Provide the (x, y) coordinate of the cell's center where the given text is located.  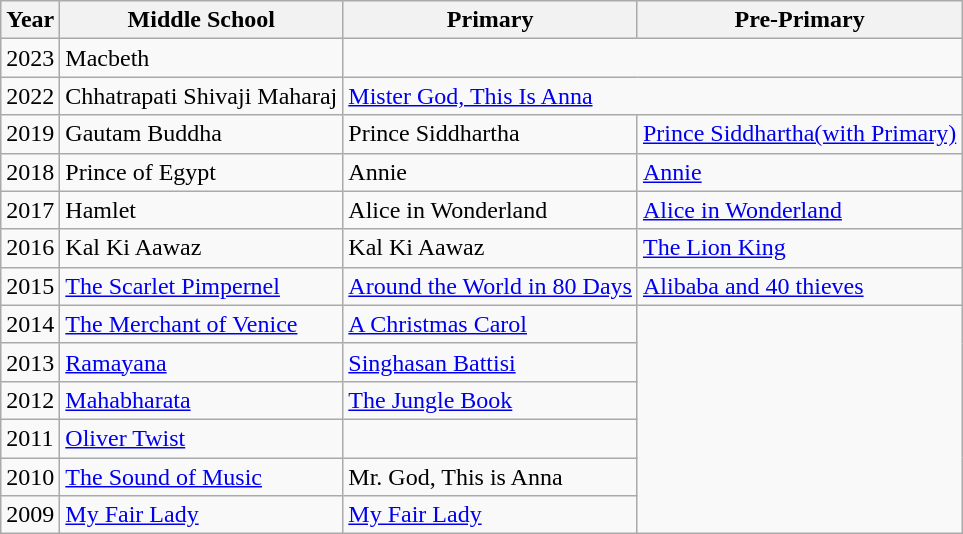
Primary (490, 20)
Chhatrapati Shivaji Maharaj (202, 96)
Prince Siddhartha (490, 134)
Alibaba and 40 thieves (799, 286)
The Scarlet Pimpernel (202, 286)
2011 (30, 438)
2018 (30, 172)
The Sound of Music (202, 477)
Mr. God, This is Anna (490, 477)
2013 (30, 362)
2009 (30, 515)
2022 (30, 96)
Prince of Egypt (202, 172)
2016 (30, 248)
Singhasan Battisi (490, 362)
2012 (30, 400)
A Christmas Carol (490, 324)
2015 (30, 286)
Oliver Twist (202, 438)
Around the World in 80 Days (490, 286)
Hamlet (202, 210)
Ramayana (202, 362)
The Jungle Book (490, 400)
2014 (30, 324)
Year (30, 20)
Gautam Buddha (202, 134)
2023 (30, 58)
2010 (30, 477)
2019 (30, 134)
The Merchant of Venice (202, 324)
Mahabharata (202, 400)
Middle School (202, 20)
Pre-Primary (799, 20)
Mister God, This Is Anna (652, 96)
The Lion King (799, 248)
2017 (30, 210)
Macbeth (202, 58)
Prince Siddhartha(with Primary) (799, 134)
